Output the (X, Y) coordinate of the center of the cell containing the given text.  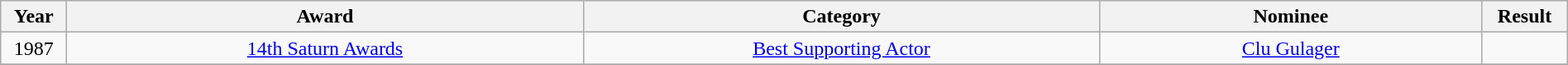
Award (326, 17)
Result (1525, 17)
Best Supporting Actor (842, 48)
Clu Gulager (1291, 48)
1987 (34, 48)
Nominee (1291, 17)
14th Saturn Awards (326, 48)
Year (34, 17)
Category (842, 17)
